Return [X, Y] of the center of cell containing provided text 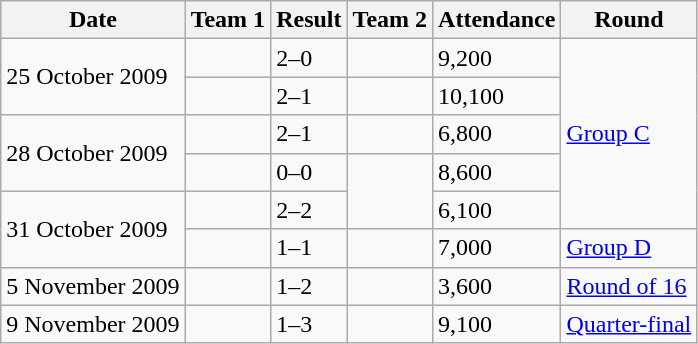
5 November 2009 [93, 286]
3,600 [497, 286]
31 October 2009 [93, 229]
1–2 [309, 286]
1–1 [309, 248]
Quarter-final [629, 324]
9,100 [497, 324]
2–0 [309, 58]
10,100 [497, 96]
Team 2 [390, 20]
2–2 [309, 210]
9,200 [497, 58]
7,000 [497, 248]
Round [629, 20]
6,100 [497, 210]
Result [309, 20]
1–3 [309, 324]
9 November 2009 [93, 324]
8,600 [497, 172]
Group D [629, 248]
Date [93, 20]
Team 1 [228, 20]
Attendance [497, 20]
0–0 [309, 172]
28 October 2009 [93, 153]
Round of 16 [629, 286]
25 October 2009 [93, 77]
Group C [629, 134]
6,800 [497, 134]
